From the cell containing the given text, extract its center point as [X, Y] coordinate. 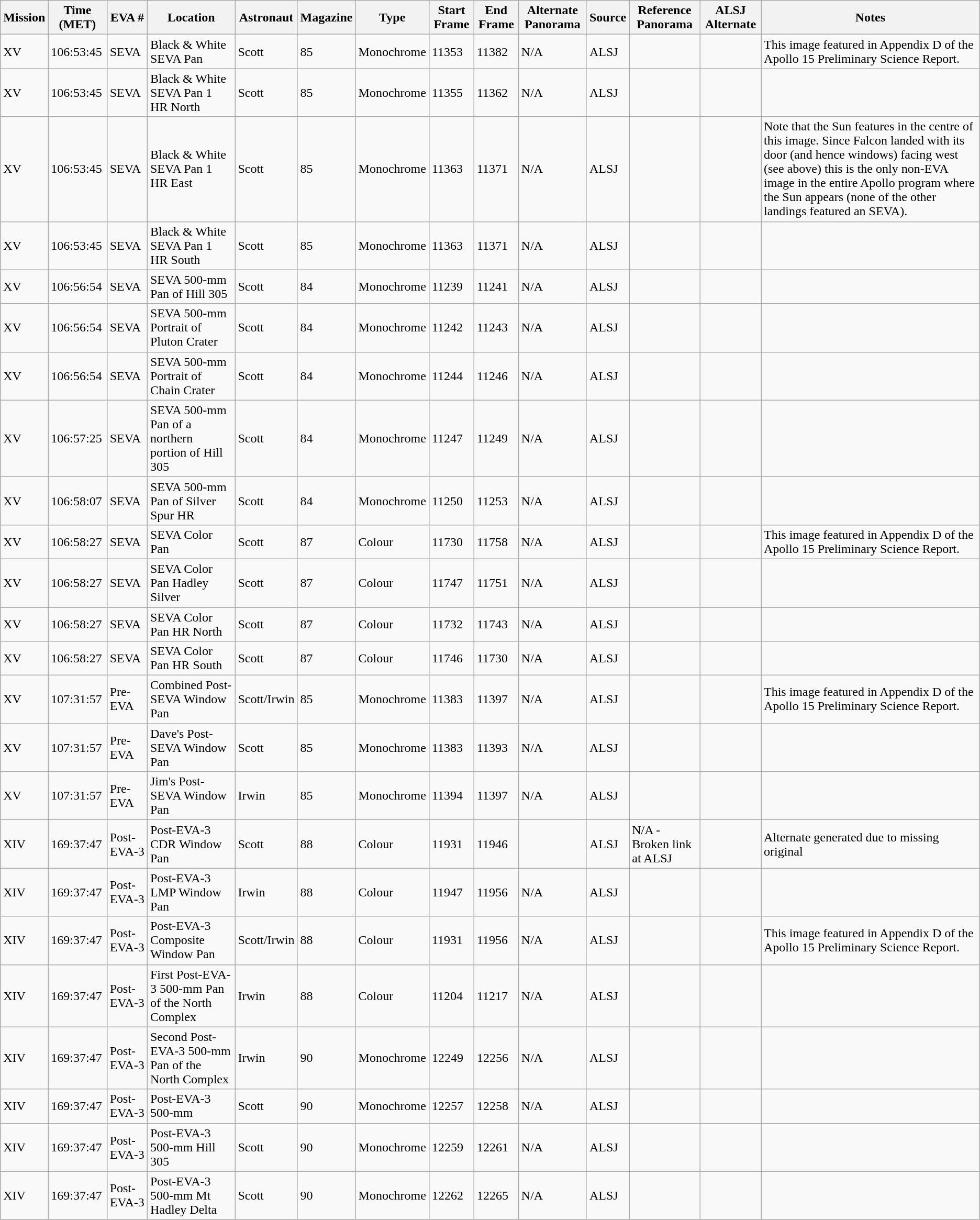
12257 [451, 1106]
ALSJ Alternate [731, 18]
106:57:25 [77, 438]
11249 [496, 438]
11947 [451, 892]
Alternate generated due to missing original [871, 844]
Post-EVA-3 CDR Window Pan [191, 844]
12265 [496, 1195]
Astronaut [266, 18]
Time (MET) [77, 18]
SEVA Color Pan [191, 541]
Post-EVA-3 Composite Window Pan [191, 940]
11250 [451, 501]
12259 [451, 1147]
Alternate Panorama [552, 18]
11382 [496, 51]
11946 [496, 844]
11204 [451, 996]
SEVA 500-mm Pan of a northern portion of Hill 305 [191, 438]
First Post-EVA-3 500-mm Pan of the North Complex [191, 996]
SEVA Color Pan Hadley Silver [191, 583]
11747 [451, 583]
Black & White SEVA Pan [191, 51]
Location [191, 18]
11239 [451, 287]
11353 [451, 51]
Black & White SEVA Pan 1 HR South [191, 246]
11246 [496, 376]
11242 [451, 328]
Black & White SEVA Pan 1 HR North [191, 93]
N/A - Broken link at ALSJ [665, 844]
Black & White SEVA Pan 1 HR East [191, 169]
Post-EVA-3 500-mm Mt Hadley Delta [191, 1195]
Jim's Post-SEVA Window Pan [191, 796]
11244 [451, 376]
Post-EVA-3 LMP Window Pan [191, 892]
Magazine [327, 18]
Post-EVA-3 500-mm [191, 1106]
11243 [496, 328]
SEVA 500-mm Pan of Hill 305 [191, 287]
Source [607, 18]
EVA # [127, 18]
End Frame [496, 18]
11746 [451, 659]
SEVA 500-mm Pan of Silver Spur HR [191, 501]
11241 [496, 287]
12262 [451, 1195]
11751 [496, 583]
Notes [871, 18]
SEVA Color Pan HR South [191, 659]
12261 [496, 1147]
11394 [451, 796]
11758 [496, 541]
11247 [451, 438]
Reference Panorama [665, 18]
Post-EVA-3 500-mm Hill 305 [191, 1147]
11355 [451, 93]
SEVA 500-mm Portrait of Pluton Crater [191, 328]
Mission [24, 18]
11362 [496, 93]
Combined Post-SEVA Window Pan [191, 700]
Start Frame [451, 18]
12258 [496, 1106]
11743 [496, 624]
11732 [451, 624]
SEVA Color Pan HR North [191, 624]
Dave's Post-SEVA Window Pan [191, 748]
11253 [496, 501]
Type [392, 18]
Second Post-EVA-3 500-mm Pan of the North Complex [191, 1058]
12256 [496, 1058]
106:58:07 [77, 501]
12249 [451, 1058]
11217 [496, 996]
SEVA 500-mm Portrait of Chain Crater [191, 376]
11393 [496, 748]
